Identify which cell holds the provided text, then report its [x, y] central coordinate. 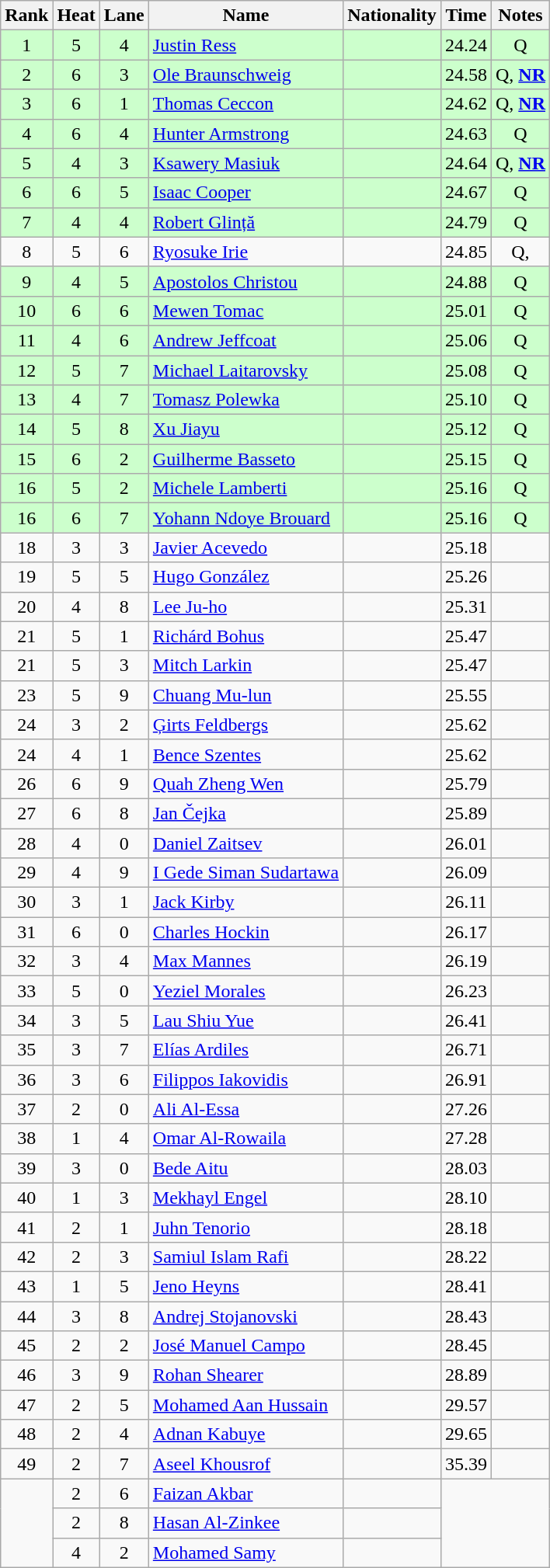
Xu Jiayu [245, 429]
25.08 [466, 370]
25.79 [466, 784]
26 [26, 784]
24.24 [466, 45]
30 [26, 902]
Jeno Heyns [245, 1286]
24.67 [466, 193]
Rank [26, 16]
Nationality [392, 16]
Samiul Islam Rafi [245, 1257]
26.11 [466, 902]
24.63 [466, 134]
28.10 [466, 1198]
15 [26, 459]
Mekhayl Engel [245, 1198]
10 [26, 311]
26.41 [466, 1020]
29 [26, 873]
11 [26, 340]
Adnan Kabuye [245, 1434]
48 [26, 1434]
Justin Ress [245, 45]
25.15 [466, 459]
Tomasz Polewka [245, 400]
25.12 [466, 429]
Omar Al-Rowaila [245, 1139]
Yeziel Morales [245, 991]
39 [26, 1168]
Daniel Zaitsev [245, 843]
Ksawery Masiuk [245, 163]
Notes [520, 16]
25.89 [466, 813]
Max Mannes [245, 961]
Heat [76, 16]
13 [26, 400]
Bede Aitu [245, 1168]
Hasan Al-Zinkee [245, 1523]
24.85 [466, 252]
26.71 [466, 1050]
Jan Čejka [245, 813]
Faizan Akbar [245, 1493]
38 [26, 1139]
35.39 [466, 1464]
25.18 [466, 548]
20 [26, 607]
23 [26, 695]
Lau Shiu Yue [245, 1020]
Andrew Jeffcoat [245, 340]
29.57 [466, 1405]
Aseel Khousrof [245, 1464]
24.58 [466, 75]
24.64 [466, 163]
Elías Ardiles [245, 1050]
Q, [520, 252]
Michael Laitarovsky [245, 370]
Ole Braunschweig [245, 75]
28.89 [466, 1375]
33 [26, 991]
Ali Al-Essa [245, 1109]
25.10 [466, 400]
37 [26, 1109]
26.91 [466, 1080]
24.62 [466, 104]
Time [466, 16]
Name [245, 16]
26.23 [466, 991]
41 [26, 1227]
25.26 [466, 577]
Yohann Ndoye Brouard [245, 518]
34 [26, 1020]
18 [26, 548]
Lane [124, 16]
25.31 [466, 607]
Hunter Armstrong [245, 134]
27.28 [466, 1139]
43 [26, 1286]
Isaac Cooper [245, 193]
Mitch Larkin [245, 666]
40 [26, 1198]
Michele Lamberti [245, 488]
24.88 [466, 281]
Richárd Bohus [245, 636]
46 [26, 1375]
Quah Zheng Wen [245, 784]
14 [26, 429]
I Gede Siman Sudartawa [245, 873]
27.26 [466, 1109]
Jack Kirby [245, 902]
Mohamed Samy [245, 1552]
26.19 [466, 961]
26.01 [466, 843]
Juhn Tenorio [245, 1227]
28.03 [466, 1168]
Charles Hockin [245, 932]
26.09 [466, 873]
Ryosuke Irie [245, 252]
Guilherme Basseto [245, 459]
25.01 [466, 311]
26.17 [466, 932]
Rohan Shearer [245, 1375]
25.06 [466, 340]
28.45 [466, 1346]
35 [26, 1050]
Mohamed Aan Hussain [245, 1405]
47 [26, 1405]
Lee Ju-ho [245, 607]
28.18 [466, 1227]
Ģirts Feldbergs [245, 725]
12 [26, 370]
Apostolos Christou [245, 281]
José Manuel Campo [245, 1346]
29.65 [466, 1434]
Filippos Iakovidis [245, 1080]
44 [26, 1316]
28 [26, 843]
19 [26, 577]
28.41 [466, 1286]
Hugo González [245, 577]
Bence Szentes [245, 754]
27 [26, 813]
Mewen Tomac [245, 311]
Thomas Ceccon [245, 104]
42 [26, 1257]
25.55 [466, 695]
Javier Acevedo [245, 548]
31 [26, 932]
Andrej Stojanovski [245, 1316]
28.43 [466, 1316]
24.79 [466, 222]
45 [26, 1346]
49 [26, 1464]
Robert Glință [245, 222]
28.22 [466, 1257]
32 [26, 961]
36 [26, 1080]
Chuang Mu-lun [245, 695]
